Search for the cell housing the specified text and yield its (x, y) center coordinate. 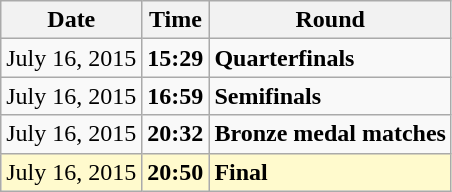
15:29 (176, 58)
Final (330, 172)
Date (72, 20)
20:32 (176, 134)
Round (330, 20)
Quarterfinals (330, 58)
Time (176, 20)
16:59 (176, 96)
20:50 (176, 172)
Bronze medal matches (330, 134)
Semifinals (330, 96)
